Locate the cell with the specified text and output its (X, Y) center coordinate. 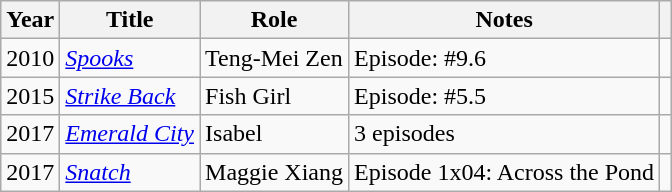
Notes (504, 20)
Episode: #9.6 (504, 58)
Snatch (130, 172)
3 episodes (504, 134)
2010 (30, 58)
Fish Girl (274, 96)
2015 (30, 96)
Strike Back (130, 96)
Spooks (130, 58)
Emerald City (130, 134)
Episode 1x04: Across the Pond (504, 172)
Isabel (274, 134)
Role (274, 20)
Teng-Mei Zen (274, 58)
Year (30, 20)
Episode: #5.5 (504, 96)
Title (130, 20)
Maggie Xiang (274, 172)
